Capture the cell that displays the provided text and extract its [X, Y] central coordinate. 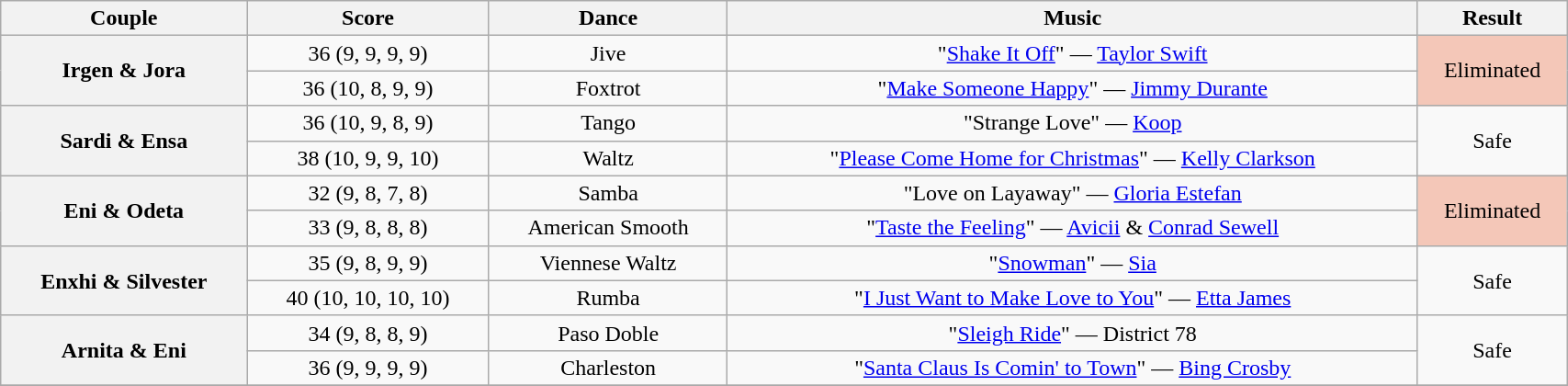
35 (9, 8, 9, 9) [367, 263]
"Make Someone Happy" — Jimmy Durante [1073, 88]
Tango [608, 123]
Music [1073, 18]
"Santa Claus Is Comin' to Town" — Bing Crosby [1073, 368]
Samba [608, 193]
"I Just Want to Make Love to You" — Etta James [1073, 298]
"Shake It Off" — Taylor Swift [1073, 53]
Charleston [608, 368]
32 (9, 8, 7, 8) [367, 193]
Jive [608, 53]
40 (10, 10, 10, 10) [367, 298]
Irgen & Jora [124, 71]
Enxhi & Silvester [124, 280]
34 (9, 8, 8, 9) [367, 333]
Score [367, 18]
Waltz [608, 158]
36 (10, 8, 9, 9) [367, 88]
Viennese Waltz [608, 263]
"Snowman" — Sia [1073, 263]
33 (9, 8, 8, 8) [367, 228]
36 (10, 9, 8, 9) [367, 123]
Eni & Odeta [124, 210]
Dance [608, 18]
"Taste the Feeling" — Avicii & Conrad Sewell [1073, 228]
"Sleigh Ride" — District 78 [1073, 333]
Paso Doble [608, 333]
"Love on Layaway" — Gloria Estefan [1073, 193]
Arnita & Eni [124, 350]
Result [1492, 18]
Couple [124, 18]
American Smooth [608, 228]
"Please Come Home for Christmas" — Kelly Clarkson [1073, 158]
38 (10, 9, 9, 10) [367, 158]
Rumba [608, 298]
Sardi & Ensa [124, 141]
Foxtrot [608, 88]
"Strange Love" — Koop [1073, 123]
